Return [x, y] of the center of cell containing provided text 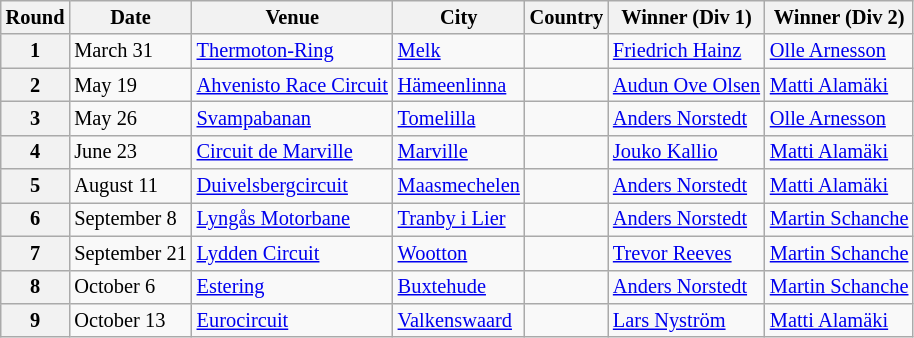
May 19 [130, 85]
March 31 [130, 51]
Maasmechelen [459, 186]
Friedrich Hainz [686, 51]
6 [36, 219]
Valkenswaard [459, 320]
September 21 [130, 253]
Circuit de Marville [292, 152]
October 6 [130, 287]
Tranby i Lier [459, 219]
Country [566, 17]
City [459, 17]
Buxtehude [459, 287]
Date [130, 17]
Tomelilla [459, 118]
4 [36, 152]
October 13 [130, 320]
7 [36, 253]
Lars Nyström [686, 320]
Trevor Reeves [686, 253]
Hämeenlinna [459, 85]
Round [36, 17]
Ahvenisto Race Circuit [292, 85]
Eurocircuit [292, 320]
May 26 [130, 118]
August 11 [130, 186]
2 [36, 85]
Estering [292, 287]
Melk [459, 51]
Lyngås Motorbane [292, 219]
Marville [459, 152]
1 [36, 51]
Svampabanan [292, 118]
Audun Ove Olsen [686, 85]
Lydden Circuit [292, 253]
Winner (Div 1) [686, 17]
8 [36, 287]
Thermoton-Ring [292, 51]
September 8 [130, 219]
Wootton [459, 253]
June 23 [130, 152]
3 [36, 118]
Winner (Div 2) [839, 17]
9 [36, 320]
Venue [292, 17]
5 [36, 186]
Duivelsbergcircuit [292, 186]
Jouko Kallio [686, 152]
